From the cell containing the given text, extract its center point as [X, Y] coordinate. 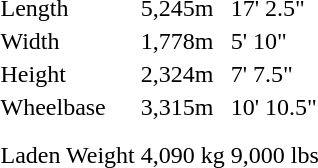
3,315m [182, 107]
1,778m [182, 41]
2,324m [182, 74]
